Search for the cell housing the specified text and yield its [X, Y] center coordinate. 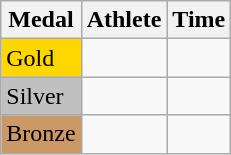
Medal [41, 20]
Athlete [124, 20]
Silver [41, 96]
Bronze [41, 134]
Gold [41, 58]
Time [199, 20]
